Identify which cell holds the provided text, then report its (X, Y) central coordinate. 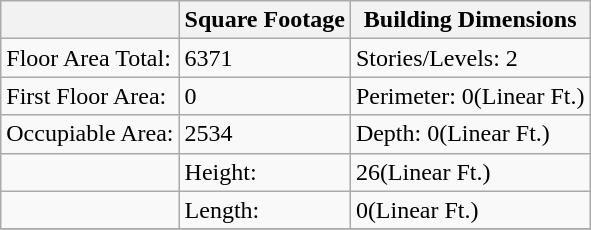
Perimeter: 0(Linear Ft.) (470, 96)
Stories/Levels: 2 (470, 58)
Floor Area Total: (90, 58)
Occupiable Area: (90, 134)
Building Dimensions (470, 20)
0 (264, 96)
First Floor Area: (90, 96)
Length: (264, 210)
Depth: 0(Linear Ft.) (470, 134)
Height: (264, 172)
6371 (264, 58)
26(Linear Ft.) (470, 172)
0(Linear Ft.) (470, 210)
2534 (264, 134)
Square Footage (264, 20)
